Locate the cell with the specified text and output its [x, y] center coordinate. 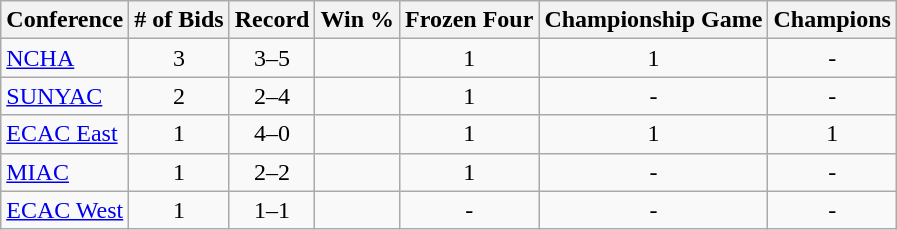
3–5 [272, 58]
Win % [358, 20]
2 [179, 96]
2–2 [272, 172]
SUNYAC [65, 96]
Frozen Four [470, 20]
ECAC West [65, 210]
1–1 [272, 210]
Championship Game [654, 20]
ECAC East [65, 134]
MIAC [65, 172]
NCHA [65, 58]
3 [179, 58]
Champions [832, 20]
Record [272, 20]
4–0 [272, 134]
# of Bids [179, 20]
2–4 [272, 96]
Conference [65, 20]
